Extract the [X, Y] coordinate from the center of the cell holding the provided text.  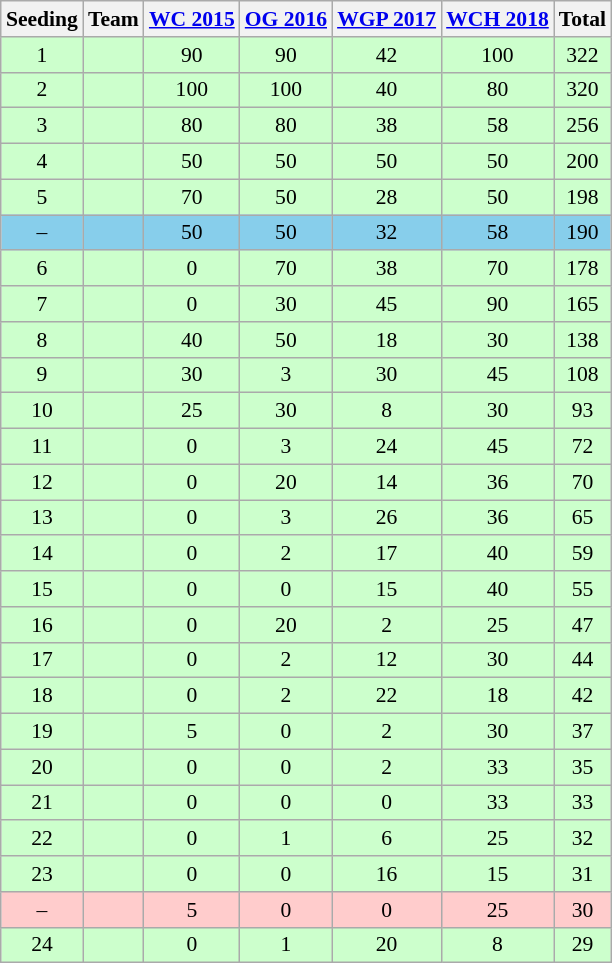
72 [582, 447]
13 [42, 518]
37 [582, 732]
4 [42, 162]
WC 2015 [192, 19]
10 [42, 411]
OG 2016 [286, 19]
WCH 2018 [498, 19]
26 [386, 518]
Seeding [42, 19]
138 [582, 340]
11 [42, 447]
23 [42, 874]
28 [386, 197]
190 [582, 233]
21 [42, 803]
44 [582, 660]
9 [42, 375]
7 [42, 304]
256 [582, 126]
65 [582, 518]
108 [582, 375]
WGP 2017 [386, 19]
29 [582, 945]
31 [582, 874]
198 [582, 197]
59 [582, 554]
165 [582, 304]
55 [582, 589]
322 [582, 55]
Team [114, 19]
Total [582, 19]
178 [582, 269]
93 [582, 411]
47 [582, 625]
200 [582, 162]
320 [582, 90]
35 [582, 767]
19 [42, 732]
